Output the [x, y] coordinate of the center of the cell containing the given text.  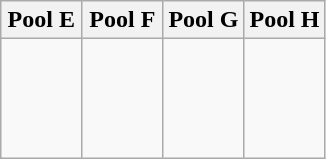
Pool H [284, 20]
Pool F [122, 20]
Pool E [42, 20]
Pool G [204, 20]
